Locate the cell with the specified text and output its (X, Y) center coordinate. 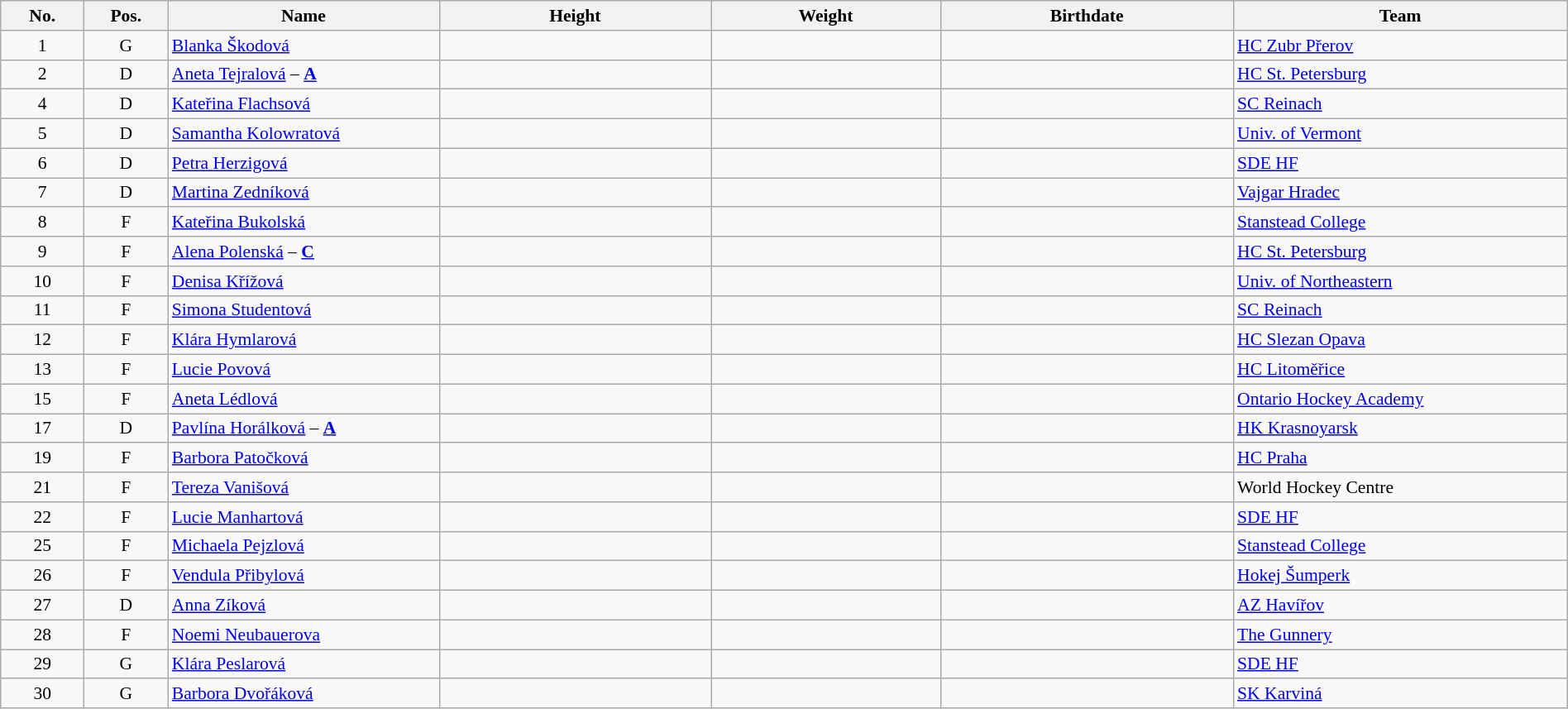
22 (43, 517)
12 (43, 340)
Klára Peslarová (304, 664)
SK Karviná (1400, 694)
25 (43, 546)
The Gunnery (1400, 635)
29 (43, 664)
Michaela Pejzlová (304, 546)
Lucie Manhartová (304, 517)
No. (43, 16)
Kateřina Flachsová (304, 104)
Anna Zíková (304, 606)
Team (1400, 16)
Ontario Hockey Academy (1400, 399)
15 (43, 399)
Weight (826, 16)
9 (43, 252)
21 (43, 487)
HK Krasnoyarsk (1400, 429)
Samantha Kolowratová (304, 134)
Pos. (126, 16)
Univ. of Northeastern (1400, 281)
World Hockey Centre (1400, 487)
8 (43, 223)
Vajgar Hradec (1400, 193)
Lucie Povová (304, 370)
Noemi Neubauerova (304, 635)
11 (43, 310)
AZ Havířov (1400, 606)
2 (43, 74)
30 (43, 694)
HC Slezan Opava (1400, 340)
Vendula Přibylová (304, 576)
13 (43, 370)
28 (43, 635)
Petra Herzigová (304, 163)
Aneta Lédlová (304, 399)
Barbora Patočková (304, 458)
Klára Hymlarová (304, 340)
Aneta Tejralová – A (304, 74)
Kateřina Bukolská (304, 223)
Alena Polenská – C (304, 252)
27 (43, 606)
5 (43, 134)
Pavlína Horálková – A (304, 429)
Simona Studentová (304, 310)
Martina Zedníková (304, 193)
7 (43, 193)
Name (304, 16)
1 (43, 46)
26 (43, 576)
19 (43, 458)
Hokej Šumperk (1400, 576)
Denisa Křížová (304, 281)
HC Litoměřice (1400, 370)
Birthdate (1087, 16)
6 (43, 163)
HC Praha (1400, 458)
Tereza Vanišová (304, 487)
HC Zubr Přerov (1400, 46)
17 (43, 429)
Univ. of Vermont (1400, 134)
Height (575, 16)
4 (43, 104)
Barbora Dvořáková (304, 694)
10 (43, 281)
Blanka Škodová (304, 46)
